Provide the [x, y] coordinate of the cell's center where the given text is located.  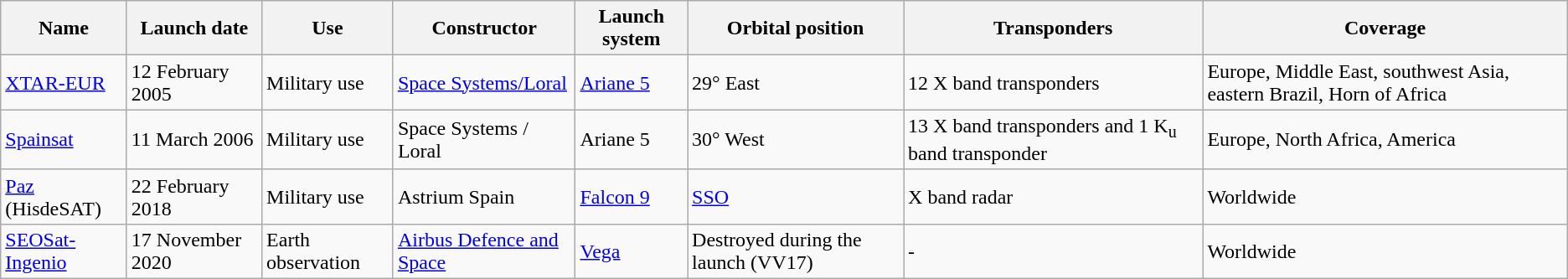
SEOSat-Ingenio [64, 251]
Space Systems / Loral [484, 139]
Constructor [484, 28]
22 February 2018 [194, 196]
29° East [796, 82]
Orbital position [796, 28]
SSO [796, 196]
Launch date [194, 28]
Vega [632, 251]
13 X band transponders and 1 Ku band transponder [1054, 139]
Use [328, 28]
Europe, North Africa, America [1385, 139]
30° West [796, 139]
Europe, Middle East, southwest Asia, eastern Brazil, Horn of Africa [1385, 82]
11 March 2006 [194, 139]
Falcon 9 [632, 196]
Paz (HisdeSAT) [64, 196]
17 November 2020 [194, 251]
Launch system [632, 28]
Name [64, 28]
Space Systems/Loral [484, 82]
Spainsat [64, 139]
Coverage [1385, 28]
X band radar [1054, 196]
XTAR-EUR [64, 82]
Earth observation [328, 251]
- [1054, 251]
Transponders [1054, 28]
Airbus Defence and Space [484, 251]
Astrium Spain [484, 196]
Destroyed during the launch (VV17) [796, 251]
12 X band transponders [1054, 82]
12 February 2005 [194, 82]
